Return (X, Y) of the center of cell containing provided text 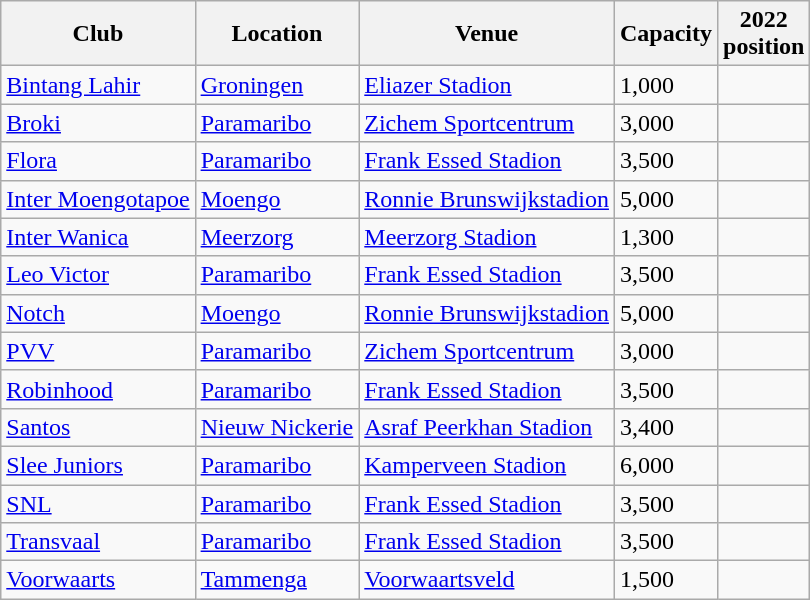
Flora (98, 161)
Meerzorg (277, 237)
Location (277, 34)
Transvaal (98, 542)
Slee Juniors (98, 465)
Voorwaarts (98, 580)
Club (98, 34)
1,500 (666, 580)
Voorwaartsveld (487, 580)
Capacity (666, 34)
Meerzorg Stadion (487, 237)
1,300 (666, 237)
Notch (98, 313)
Leo Victor (98, 275)
Robinhood (98, 389)
Venue (487, 34)
1,000 (666, 85)
Inter Moengotapoe (98, 199)
Bintang Lahir (98, 85)
Eliazer Stadion (487, 85)
Nieuw Nickerie (277, 427)
Broki (98, 123)
SNL (98, 503)
3,400 (666, 427)
Tammenga (277, 580)
2022position (764, 34)
6,000 (666, 465)
Santos (98, 427)
PVV (98, 351)
Inter Wanica (98, 237)
Kamperveen Stadion (487, 465)
Groningen (277, 85)
Asraf Peerkhan Stadion (487, 427)
